Determine the [x, y] coordinate at the center of the cell enclosing the given text.  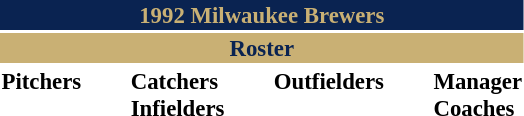
1992 Milwaukee Brewers [262, 15]
Roster [262, 48]
